Return [X, Y] of the center of cell containing provided text 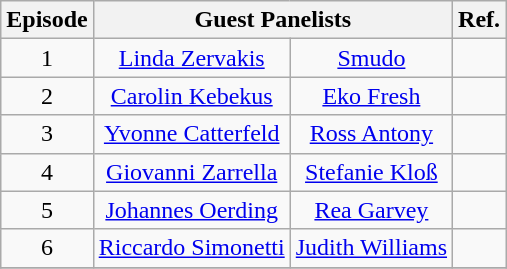
Stefanie Kloß [371, 172]
2 [47, 96]
Eko Fresh [371, 96]
Guest Panelists [272, 20]
Ref. [480, 20]
Episode [47, 20]
Carolin Kebekus [192, 96]
1 [47, 58]
Rea Garvey [371, 210]
Ross Antony [371, 134]
Linda Zervakis [192, 58]
4 [47, 172]
Judith Williams [371, 248]
6 [47, 248]
3 [47, 134]
Riccardo Simonetti [192, 248]
Smudo [371, 58]
Yvonne Catterfeld [192, 134]
5 [47, 210]
Giovanni Zarrella [192, 172]
Johannes Oerding [192, 210]
